Search for the cell housing the specified text and yield its (X, Y) center coordinate. 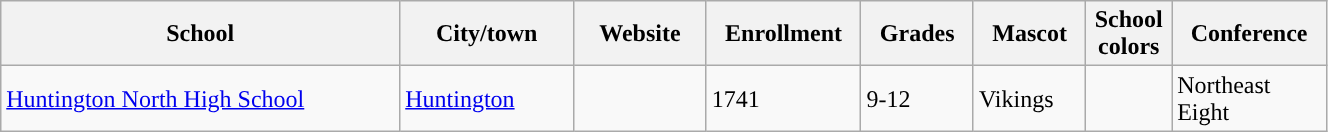
Northeast Eight (1250, 98)
School colors (1129, 34)
Website (640, 34)
Mascot (1029, 34)
1741 (784, 98)
Huntington North High School (200, 98)
Vikings (1029, 98)
Enrollment (784, 34)
Huntington (487, 98)
9-12 (917, 98)
School (200, 34)
Grades (917, 34)
City/town (487, 34)
Conference (1250, 34)
